Capture the cell that displays the provided text and extract its [x, y] central coordinate. 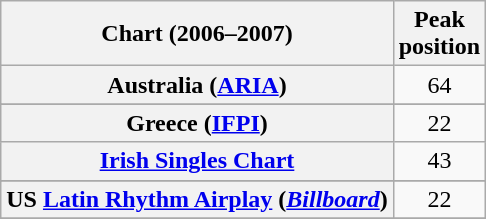
43 [439, 161]
Australia (ARIA) [197, 85]
US Latin Rhythm Airplay (Billboard) [197, 199]
Irish Singles Chart [197, 161]
64 [439, 85]
Chart (2006–2007) [197, 34]
Peakposition [439, 34]
Greece (IFPI) [197, 123]
